Search for the cell housing the specified text and yield its (X, Y) center coordinate. 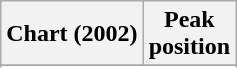
Peakposition (189, 34)
Chart (2002) (72, 34)
